For the text-containing cell, return its midpoint in (X, Y) coordinate format. 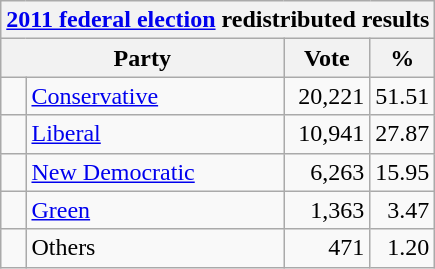
20,221 (327, 96)
% (402, 58)
1,363 (327, 210)
Conservative (155, 96)
Green (155, 210)
1.20 (402, 248)
51.51 (402, 96)
Vote (327, 58)
New Democratic (155, 172)
3.47 (402, 210)
Liberal (155, 134)
Party (142, 58)
10,941 (327, 134)
2011 federal election redistributed results (218, 20)
6,263 (327, 172)
15.95 (402, 172)
27.87 (402, 134)
471 (327, 248)
Others (155, 248)
